Return (X, Y) of the center of cell containing provided text 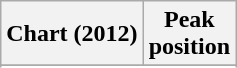
Chart (2012) (72, 34)
Peakposition (189, 34)
